Locate the cell with the specified text and output its (X, Y) center coordinate. 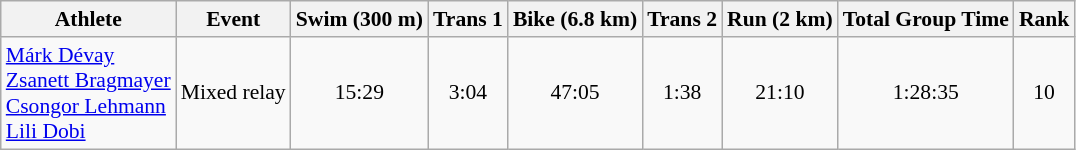
Athlete (88, 19)
Bike (6.8 km) (575, 19)
Rank (1044, 19)
1:28:35 (926, 93)
Event (234, 19)
Trans 1 (468, 19)
Márk DévayZsanett BragmayerCsongor LehmannLili Dobi (88, 93)
21:10 (780, 93)
47:05 (575, 93)
10 (1044, 93)
1:38 (682, 93)
Trans 2 (682, 19)
3:04 (468, 93)
Total Group Time (926, 19)
Swim (300 m) (360, 19)
Run (2 km) (780, 19)
Mixed relay (234, 93)
15:29 (360, 93)
